Locate the cell with the specified text and output its (X, Y) center coordinate. 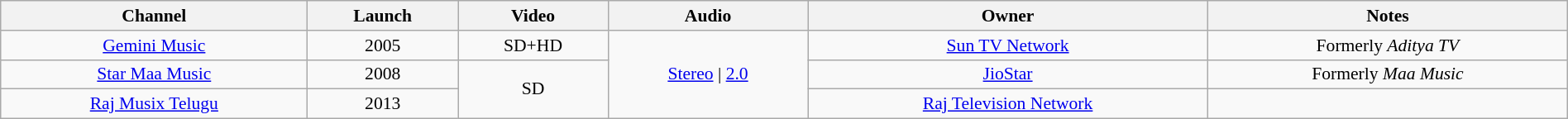
Video (533, 16)
Owner (1008, 16)
Sun TV Network (1008, 45)
SD (533, 89)
JioStar (1008, 74)
Star Maa Music (154, 74)
SD+HD (533, 45)
Audio (708, 16)
Formerly Aditya TV (1388, 45)
Raj Television Network (1008, 104)
Gemini Music (154, 45)
Notes (1388, 16)
Launch (383, 16)
2013 (383, 104)
Formerly Maa Music (1388, 74)
Channel (154, 16)
Stereo | 2.0 (708, 74)
2008 (383, 74)
2005 (383, 45)
Raj Musix Telugu (154, 104)
